Scan for the cell matching the given text and deliver its (X, Y) coordinate at center. 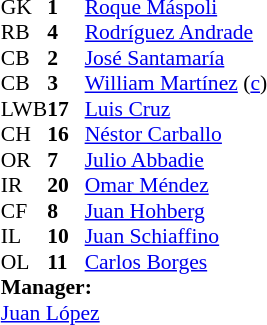
IL (24, 237)
17 (66, 109)
LWB (24, 109)
OR (24, 160)
16 (66, 135)
10 (66, 237)
20 (66, 185)
IR (24, 185)
2 (66, 58)
CF (24, 211)
7 (66, 160)
3 (66, 83)
RB (24, 33)
8 (66, 211)
11 (66, 262)
CH (24, 135)
4 (66, 33)
OL (24, 262)
Manager: (134, 287)
